Identify which cell holds the provided text, then report its [X, Y] central coordinate. 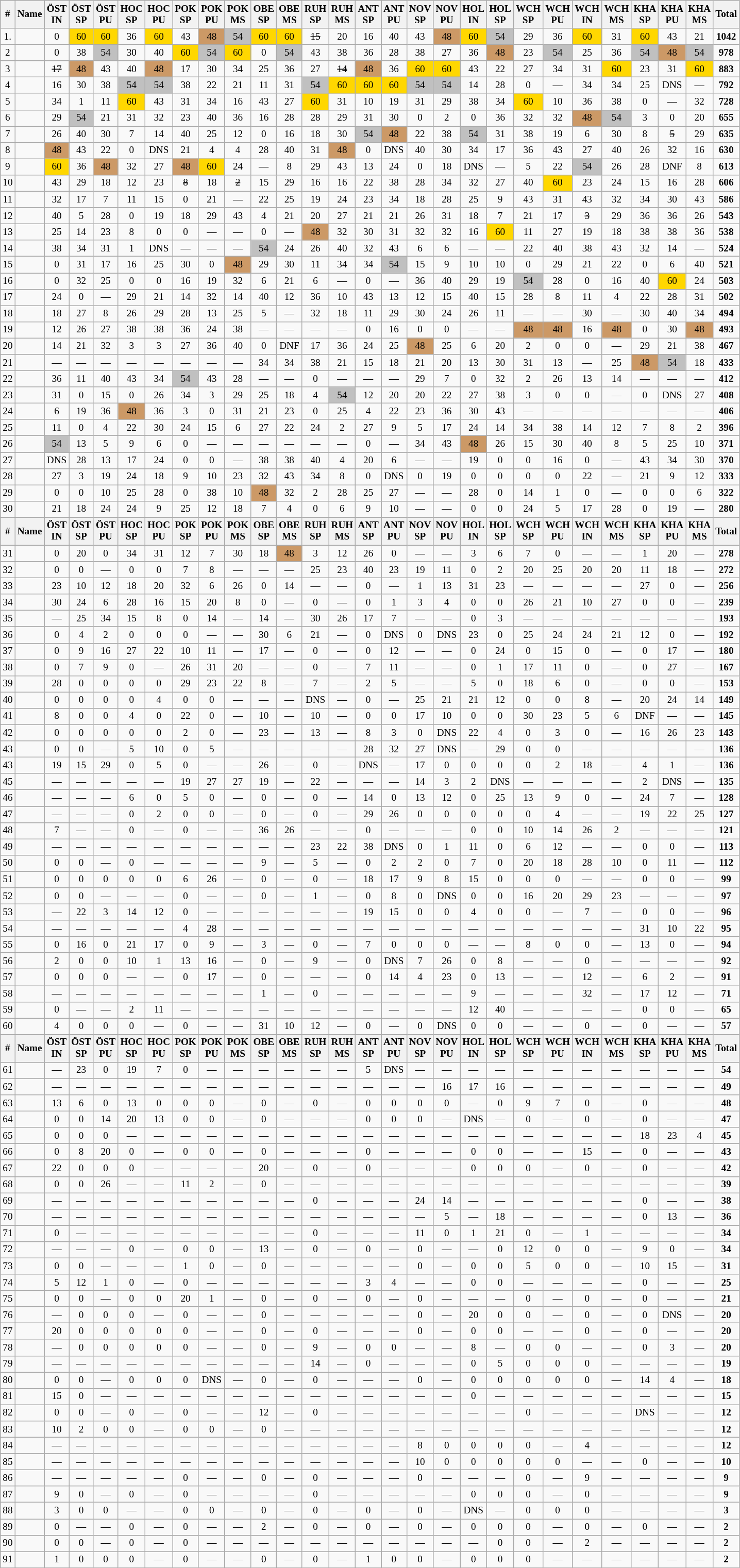
113 [727, 847]
51 [8, 880]
127 [727, 814]
58 [8, 993]
239 [727, 602]
538 [727, 232]
84 [8, 1445]
128 [727, 798]
86 [8, 1478]
61 [8, 1070]
370 [727, 460]
408 [727, 395]
586 [727, 199]
502 [727, 297]
37 [8, 651]
1. [8, 37]
143 [727, 733]
33 [8, 586]
180 [727, 651]
87 [8, 1494]
467 [727, 346]
433 [727, 363]
655 [727, 118]
406 [727, 411]
95 [727, 929]
635 [727, 134]
333 [727, 477]
55 [8, 945]
272 [727, 570]
62 [8, 1087]
70 [8, 1217]
322 [727, 493]
412 [727, 379]
83 [8, 1429]
66 [8, 1152]
67 [8, 1168]
280 [727, 509]
79 [8, 1364]
92 [727, 961]
68 [8, 1185]
99 [727, 880]
112 [727, 863]
72 [8, 1250]
371 [727, 444]
278 [727, 553]
97 [727, 896]
78 [8, 1347]
85 [8, 1462]
396 [727, 428]
76 [8, 1315]
256 [727, 586]
145 [727, 716]
192 [727, 635]
82 [8, 1413]
1042 [727, 37]
883 [727, 69]
80 [8, 1380]
153 [727, 684]
493 [727, 330]
613 [727, 167]
75 [8, 1299]
135 [727, 782]
35 [8, 619]
149 [727, 700]
50 [8, 863]
69 [8, 1201]
167 [727, 668]
978 [727, 53]
41 [8, 716]
728 [727, 102]
792 [727, 86]
64 [8, 1119]
73 [8, 1266]
606 [727, 183]
63 [8, 1103]
53 [8, 912]
503 [727, 281]
81 [8, 1396]
90 [8, 1543]
193 [727, 619]
524 [727, 248]
46 [8, 798]
630 [727, 150]
52 [8, 896]
74 [8, 1283]
521 [727, 265]
59 [8, 1010]
56 [8, 961]
494 [727, 314]
89 [8, 1527]
88 [8, 1511]
121 [727, 831]
543 [727, 216]
96 [727, 912]
77 [8, 1331]
94 [727, 945]
